Output the [x, y] coordinate of the center of the cell containing the given text.  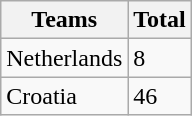
Total [160, 20]
46 [160, 96]
Netherlands [64, 58]
8 [160, 58]
Croatia [64, 96]
Teams [64, 20]
